Search for the cell housing the specified text and yield its (x, y) center coordinate. 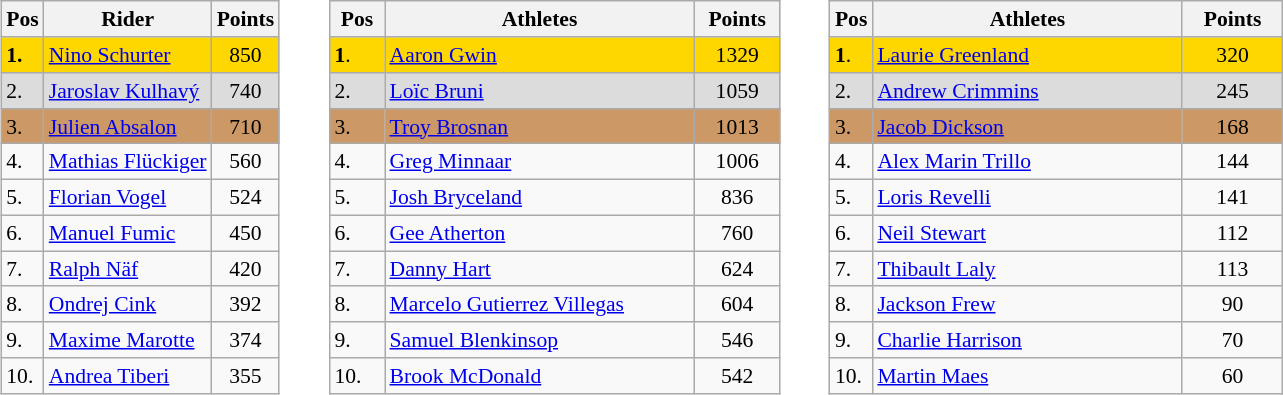
374 (246, 340)
168 (1232, 126)
Ralph Näf (128, 269)
740 (246, 91)
Jaroslav Kulhavý (128, 91)
Marcelo Gutierrez Villegas (539, 304)
850 (246, 55)
542 (738, 376)
245 (1232, 91)
560 (246, 162)
392 (246, 304)
546 (738, 340)
1329 (738, 55)
Jacob Dickson (1027, 126)
Thibault Laly (1027, 269)
Julien Absalon (128, 126)
604 (738, 304)
524 (246, 197)
710 (246, 126)
Jackson Frew (1027, 304)
1059 (738, 91)
Loïc Bruni (539, 91)
Martin Maes (1027, 376)
624 (738, 269)
141 (1232, 197)
144 (1232, 162)
1006 (738, 162)
113 (1232, 269)
Maxime Marotte (128, 340)
Josh Bryceland (539, 197)
70 (1232, 340)
450 (246, 233)
Charlie Harrison (1027, 340)
1013 (738, 126)
Greg Minnaar (539, 162)
Loris Revelli (1027, 197)
Neil Stewart (1027, 233)
Aaron Gwin (539, 55)
Rider (128, 19)
Andrea Tiberi (128, 376)
Samuel Blenkinsop (539, 340)
Andrew Crimmins (1027, 91)
420 (246, 269)
Nino Schurter (128, 55)
Troy Brosnan (539, 126)
Laurie Greenland (1027, 55)
Ondrej Cink (128, 304)
90 (1232, 304)
836 (738, 197)
Gee Atherton (539, 233)
60 (1232, 376)
Manuel Fumic (128, 233)
Florian Vogel (128, 197)
760 (738, 233)
Brook McDonald (539, 376)
112 (1232, 233)
320 (1232, 55)
Danny Hart (539, 269)
355 (246, 376)
Alex Marin Trillo (1027, 162)
Mathias Flückiger (128, 162)
